Pinpoint the cell where the given text exists, returning its (x, y) midpoint coordinate. 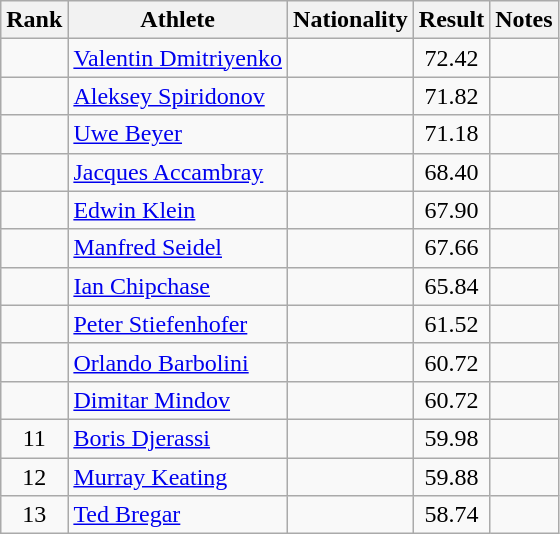
Murray Keating (178, 477)
Dimitar Mindov (178, 400)
Boris Djerassi (178, 438)
11 (34, 438)
Edwin Klein (178, 210)
Rank (34, 20)
65.84 (451, 286)
Ian Chipchase (178, 286)
67.66 (451, 248)
Peter Stiefenhofer (178, 324)
Notes (524, 20)
Orlando Barbolini (178, 362)
12 (34, 477)
Jacques Accambray (178, 172)
58.74 (451, 515)
61.52 (451, 324)
67.90 (451, 210)
59.88 (451, 477)
68.40 (451, 172)
Valentin Dmitriyenko (178, 58)
71.82 (451, 96)
59.98 (451, 438)
Uwe Beyer (178, 134)
Result (451, 20)
Nationality (351, 20)
Athlete (178, 20)
Manfred Seidel (178, 248)
72.42 (451, 58)
13 (34, 515)
Aleksey Spiridonov (178, 96)
71.18 (451, 134)
Ted Bregar (178, 515)
